From the cell containing the given text, extract its center point as [x, y] coordinate. 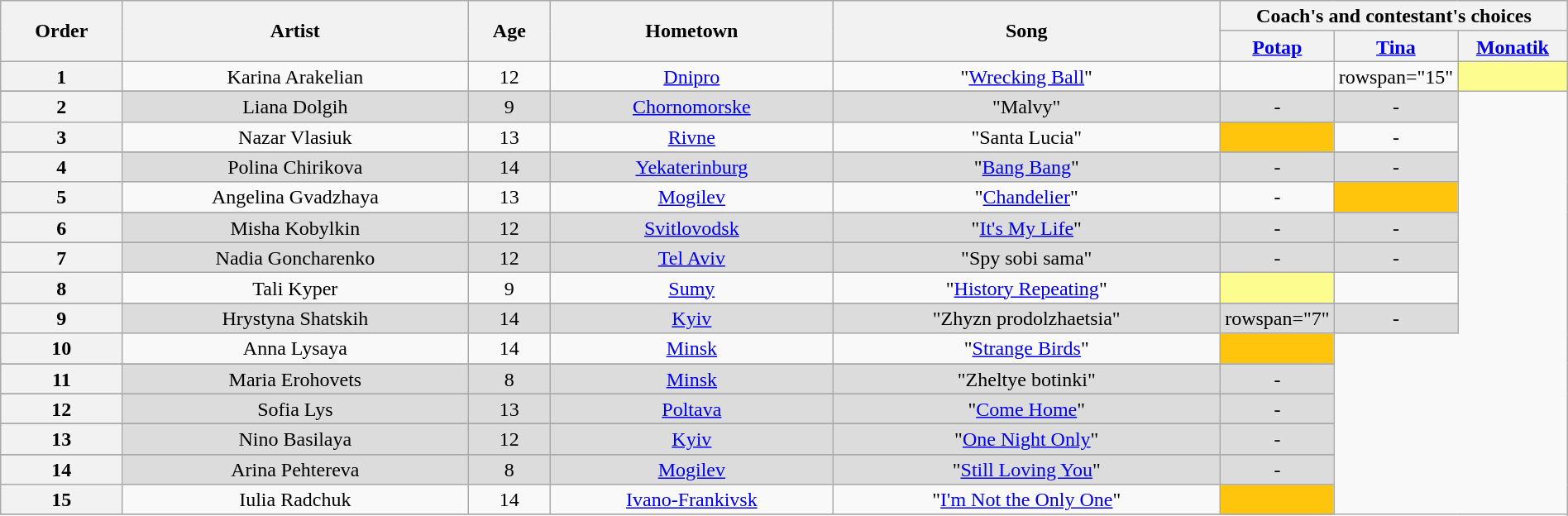
"Wrecking Ball" [1027, 76]
Chornomorske [691, 106]
10 [61, 349]
Poltava [691, 408]
"It's My Life" [1027, 228]
Sofia Lys [295, 408]
Yekaterinburg [691, 167]
Misha Kobylkin [295, 228]
Monatik [1513, 46]
rowspan="7" [1278, 318]
7 [61, 258]
Sumy [691, 288]
rowspan="15" [1396, 76]
Potap [1278, 46]
5 [61, 197]
Dnipro [691, 76]
Age [509, 31]
Hrystyna Shatskih [295, 318]
"Still Loving You" [1027, 470]
"Bang Bang" [1027, 167]
"Zheltye botinki" [1027, 379]
Coach's and contestant's choices [1394, 17]
Arina Pehtereva [295, 470]
"Come Home" [1027, 408]
Anna Lysaya [295, 349]
3 [61, 137]
Svitlovodsk [691, 228]
Artist [295, 31]
Tel Aviv [691, 258]
Nadia Goncharenko [295, 258]
Tina [1396, 46]
"Santa Lucia" [1027, 137]
Iulia Radchuk [295, 499]
"History Repeating" [1027, 288]
Angelina Gvadzhaya [295, 197]
Order [61, 31]
Tali Kyper [295, 288]
"Chandelier" [1027, 197]
Liana Dolgih [295, 106]
4 [61, 167]
Ivano-Frankivsk [691, 499]
Rivne [691, 137]
"One Night Only" [1027, 440]
"I'm Not the Only One" [1027, 499]
"Spy sobi sama" [1027, 258]
"Malvy" [1027, 106]
Maria Erohovets [295, 379]
2 [61, 106]
1 [61, 76]
Nazar Vlasiuk [295, 137]
Song [1027, 31]
6 [61, 228]
11 [61, 379]
15 [61, 499]
Hometown [691, 31]
"Zhyzn prodolzhaetsia" [1027, 318]
Karina Arakelian [295, 76]
"Strange Birds" [1027, 349]
Nino Basilaya [295, 440]
Polina Chirikova [295, 167]
